Search for the cell housing the specified text and yield its (x, y) center coordinate. 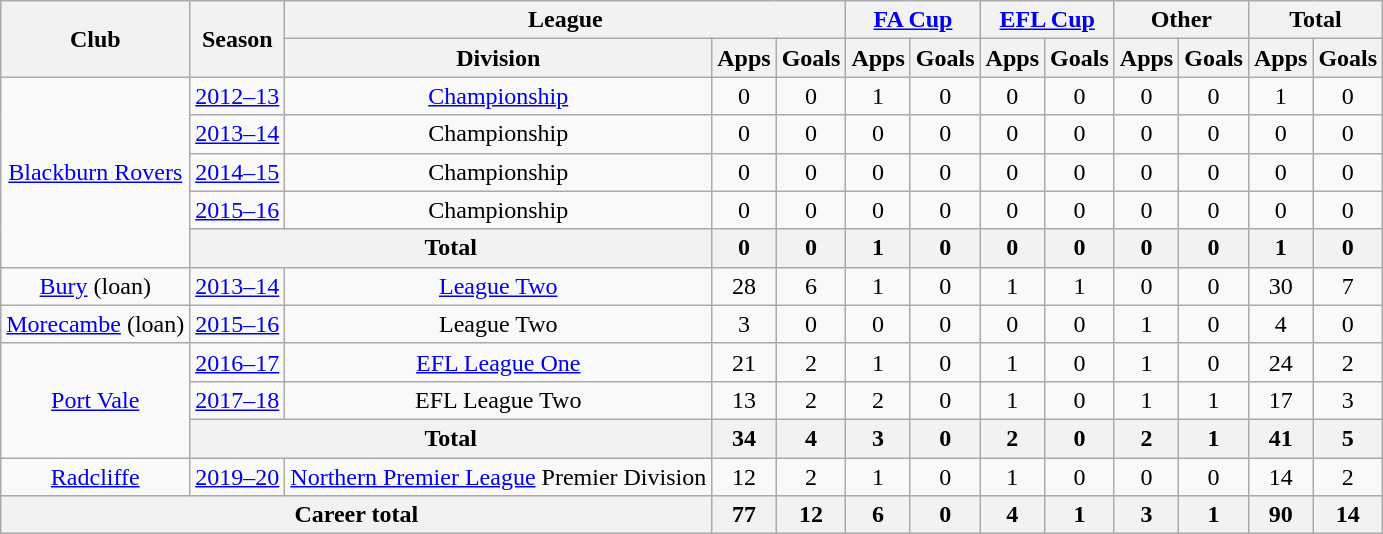
13 (744, 400)
Northern Premier League Premier Division (498, 477)
28 (744, 286)
2019–20 (238, 477)
Career total (356, 515)
Port Vale (96, 400)
24 (1280, 362)
2017–18 (238, 400)
FA Cup (913, 20)
2014–15 (238, 172)
Blackburn Rovers (96, 172)
34 (744, 438)
EFL League Two (498, 400)
77 (744, 515)
5 (1348, 438)
17 (1280, 400)
Season (238, 39)
21 (744, 362)
League (566, 20)
Radcliffe (96, 477)
Division (498, 58)
7 (1348, 286)
EFL League One (498, 362)
41 (1280, 438)
90 (1280, 515)
30 (1280, 286)
Club (96, 39)
2016–17 (238, 362)
Morecambe (loan) (96, 324)
EFL Cup (1047, 20)
Other (1181, 20)
Bury (loan) (96, 286)
2012–13 (238, 96)
